Scan for the cell matching the given text and deliver its [x, y] coordinate at center. 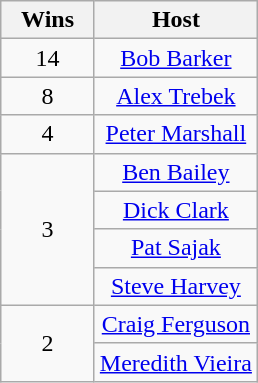
Pat Sajak [176, 248]
Steve Harvey [176, 286]
4 [48, 134]
14 [48, 58]
3 [48, 229]
Host [176, 20]
Dick Clark [176, 210]
Wins [48, 20]
Peter Marshall [176, 134]
Bob Barker [176, 58]
8 [48, 96]
Alex Trebek [176, 96]
Ben Bailey [176, 172]
2 [48, 343]
Craig Ferguson [176, 324]
Meredith Vieira [176, 362]
